Detect which cell encompasses the target text, then output its (x, y) center coordinate. 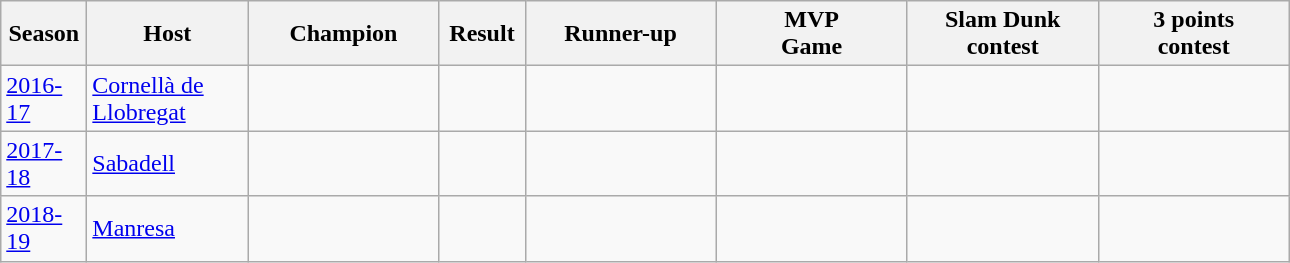
2016-17 (44, 98)
2017-18 (44, 164)
3 pointscontest (1194, 34)
Runner-up (620, 34)
2018-19 (44, 228)
Sabadell (168, 164)
Slam Dunkcontest (1002, 34)
Season (44, 34)
MVPGame (812, 34)
Host (168, 34)
Manresa (168, 228)
Champion (344, 34)
Cornellà de Llobregat (168, 98)
Result (482, 34)
